Extract the (X, Y) coordinate from the center of the cell holding the provided text.  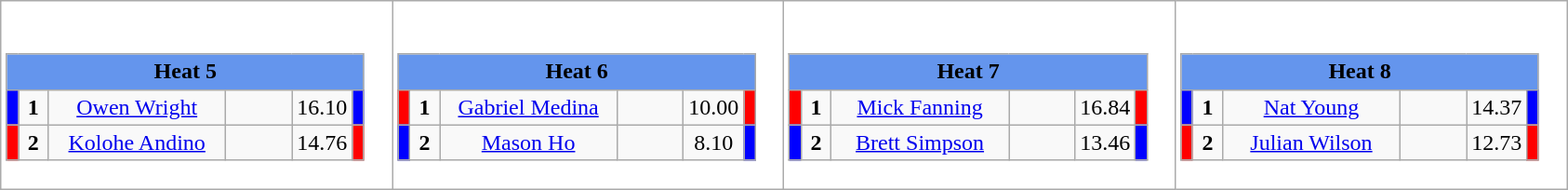
Heat 5 (185, 72)
Heat 5 1 Owen Wright 16.10 2 Kolohe Andino 14.76 (197, 95)
Gabriel Medina (528, 107)
Heat 7 (968, 72)
14.76 (322, 142)
Owen Wright (138, 107)
12.73 (1497, 142)
16.10 (322, 107)
Heat 7 1 Mick Fanning 16.84 2 Brett Simpson 13.46 (980, 95)
Heat 8 1 Nat Young 14.37 2 Julian Wilson 12.73 (1371, 95)
16.84 (1105, 107)
Brett Simpson (921, 142)
Mick Fanning (921, 107)
Heat 8 (1360, 72)
Kolohe Andino (138, 142)
Mason Ho (528, 142)
14.37 (1497, 107)
Heat 6 (577, 72)
Nat Young (1311, 107)
Julian Wilson (1311, 142)
Heat 6 1 Gabriel Medina 10.00 2 Mason Ho 8.10 (588, 95)
8.10 (714, 142)
10.00 (714, 107)
13.46 (1105, 142)
